Provide the [X, Y] coordinate of the cell's center where the given text is located.  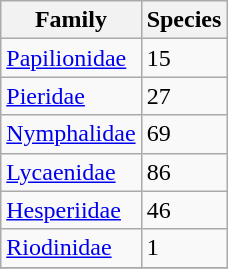
86 [184, 172]
Species [184, 20]
Papilionidae [71, 58]
Lycaenidae [71, 172]
Hesperiidae [71, 210]
69 [184, 134]
Riodinidae [71, 248]
1 [184, 248]
15 [184, 58]
Family [71, 20]
46 [184, 210]
Nymphalidae [71, 134]
27 [184, 96]
Pieridae [71, 96]
